Return the (x, y) coordinate for the center point of the cell that contains the specified text.  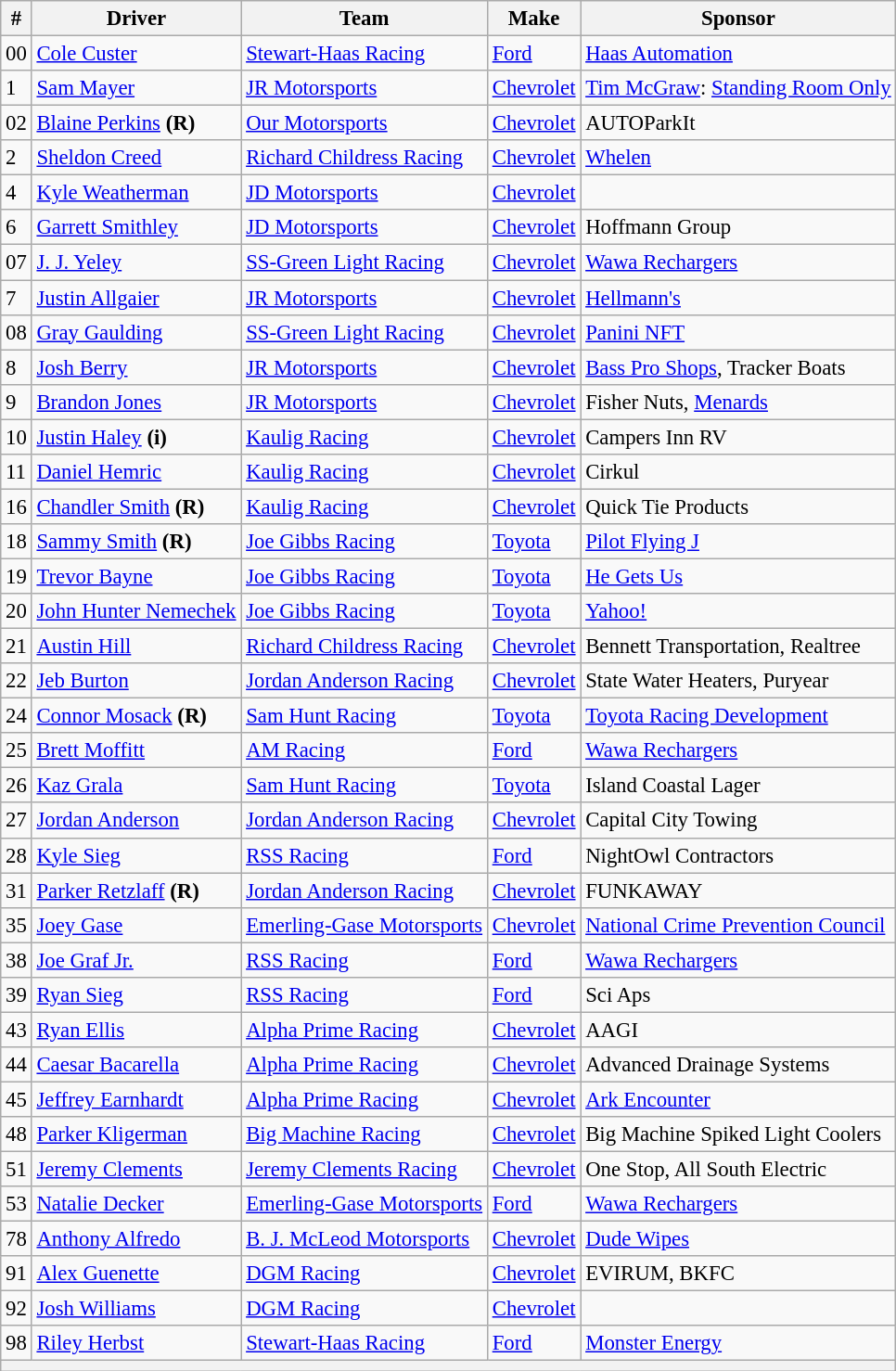
State Water Heaters, Puryear (738, 681)
Tim McGraw: Standing Room Only (738, 88)
Sammy Smith (R) (136, 542)
Blaine Perkins (R) (136, 123)
38 (17, 960)
One Stop, All South Electric (738, 1170)
26 (17, 786)
Team (365, 19)
Ryan Ellis (136, 1030)
Trevor Bayne (136, 576)
4 (17, 193)
Jordan Anderson (136, 821)
Big Machine Spiked Light Coolers (738, 1134)
51 (17, 1170)
B. J. McLeod Motorsports (365, 1239)
Gray Gaulding (136, 332)
Parker Retzlaff (R) (136, 891)
Ryan Sieg (136, 995)
00 (17, 54)
Driver (136, 19)
08 (17, 332)
Fisher Nuts, Menards (738, 402)
53 (17, 1204)
Jeremy Clements (136, 1170)
AM Racing (365, 750)
AAGI (738, 1030)
Bennett Transportation, Realtree (738, 647)
Dude Wipes (738, 1239)
Brandon Jones (136, 402)
Josh Berry (136, 367)
Anthony Alfredo (136, 1239)
9 (17, 402)
91 (17, 1274)
Cirkul (738, 472)
39 (17, 995)
31 (17, 891)
NightOwl Contractors (738, 855)
He Gets Us (738, 576)
07 (17, 263)
Kyle Weatherman (136, 193)
22 (17, 681)
98 (17, 1344)
Brett Moffitt (136, 750)
19 (17, 576)
National Crime Prevention Council (738, 925)
20 (17, 611)
Jeremy Clements Racing (365, 1170)
Parker Kligerman (136, 1134)
Advanced Drainage Systems (738, 1065)
Justin Haley (i) (136, 437)
Bass Pro Shops, Tracker Boats (738, 367)
7 (17, 298)
02 (17, 123)
Quick Tie Products (738, 506)
J. J. Yeley (136, 263)
18 (17, 542)
Caesar Bacarella (136, 1065)
Island Coastal Lager (738, 786)
8 (17, 367)
16 (17, 506)
44 (17, 1065)
Yahoo! (738, 611)
John Hunter Nemechek (136, 611)
Jeffrey Earnhardt (136, 1099)
21 (17, 647)
Capital City Towing (738, 821)
48 (17, 1134)
Garrett Smithley (136, 227)
92 (17, 1309)
Our Motorsports (365, 123)
Kaz Grala (136, 786)
78 (17, 1239)
# (17, 19)
Sci Aps (738, 995)
10 (17, 437)
Campers Inn RV (738, 437)
2 (17, 158)
Sheldon Creed (136, 158)
Make (533, 19)
Sponsor (738, 19)
Austin Hill (136, 647)
Josh Williams (136, 1309)
Riley Herbst (136, 1344)
Pilot Flying J (738, 542)
27 (17, 821)
Joey Gase (136, 925)
Toyota Racing Development (738, 716)
Big Machine Racing (365, 1134)
FUNKAWAY (738, 891)
Natalie Decker (136, 1204)
Cole Custer (136, 54)
Joe Graf Jr. (136, 960)
Sam Mayer (136, 88)
Jeb Burton (136, 681)
11 (17, 472)
AUTOParkIt (738, 123)
24 (17, 716)
Monster Energy (738, 1344)
Justin Allgaier (136, 298)
Kyle Sieg (136, 855)
Panini NFT (738, 332)
Haas Automation (738, 54)
45 (17, 1099)
Alex Guenette (136, 1274)
Ark Encounter (738, 1099)
EVIRUM, BKFC (738, 1274)
Whelen (738, 158)
Hoffmann Group (738, 227)
1 (17, 88)
25 (17, 750)
6 (17, 227)
Connor Mosack (R) (136, 716)
Chandler Smith (R) (136, 506)
35 (17, 925)
28 (17, 855)
Daniel Hemric (136, 472)
Hellmann's (738, 298)
43 (17, 1030)
